Scan for the cell matching the given text and deliver its [x, y] coordinate at center. 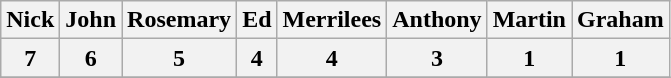
Anthony [437, 20]
John [91, 20]
Martin [529, 20]
Rosemary [180, 20]
Merrilees [332, 20]
5 [180, 58]
Graham [621, 20]
Nick [30, 20]
3 [437, 58]
6 [91, 58]
7 [30, 58]
Ed [257, 20]
